Locate the cell with the specified text and output its (X, Y) center coordinate. 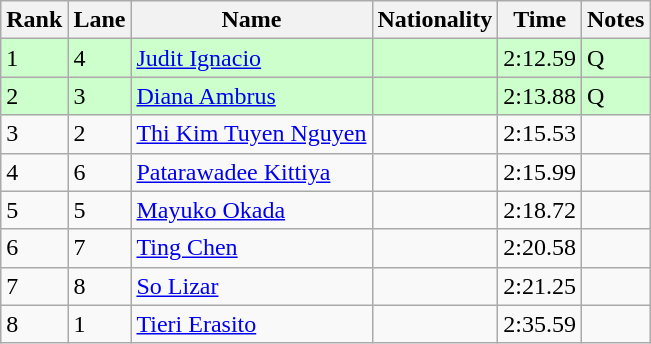
Ting Chen (252, 248)
2:15.53 (540, 134)
Judit Ignacio (252, 58)
Notes (615, 20)
Patarawadee Kittiya (252, 172)
Thi Kim Tuyen Nguyen (252, 134)
2:15.99 (540, 172)
2:35.59 (540, 324)
Nationality (435, 20)
Rank (34, 20)
2:12.59 (540, 58)
Name (252, 20)
So Lizar (252, 286)
2:18.72 (540, 210)
Time (540, 20)
2:13.88 (540, 96)
Tieri Erasito (252, 324)
Mayuko Okada (252, 210)
Lane (100, 20)
2:21.25 (540, 286)
2:20.58 (540, 248)
Diana Ambrus (252, 96)
